Output the [X, Y] coordinate of the center of the cell containing the given text.  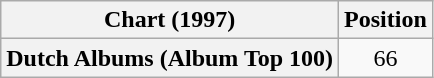
Dutch Albums (Album Top 100) [170, 58]
66 [386, 58]
Position [386, 20]
Chart (1997) [170, 20]
